Search for the cell housing the specified text and yield its (x, y) center coordinate. 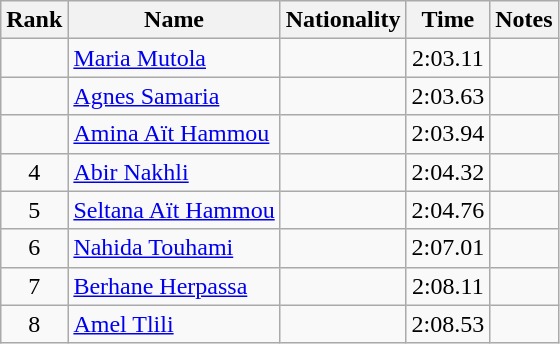
2:03.94 (448, 134)
Notes (524, 20)
2:03.63 (448, 96)
8 (34, 324)
4 (34, 172)
2:04.76 (448, 210)
7 (34, 286)
2:07.01 (448, 248)
Berhane Herpassa (174, 286)
Amina Aït Hammou (174, 134)
2:08.53 (448, 324)
5 (34, 210)
Seltana Aït Hammou (174, 210)
2:04.32 (448, 172)
Name (174, 20)
2:08.11 (448, 286)
Amel Tlili (174, 324)
Abir Nakhli (174, 172)
Agnes Samaria (174, 96)
Rank (34, 20)
6 (34, 248)
Maria Mutola (174, 58)
Time (448, 20)
Nationality (343, 20)
Nahida Touhami (174, 248)
2:03.11 (448, 58)
